Extract the (x, y) coordinate from the center of the cell holding the provided text.  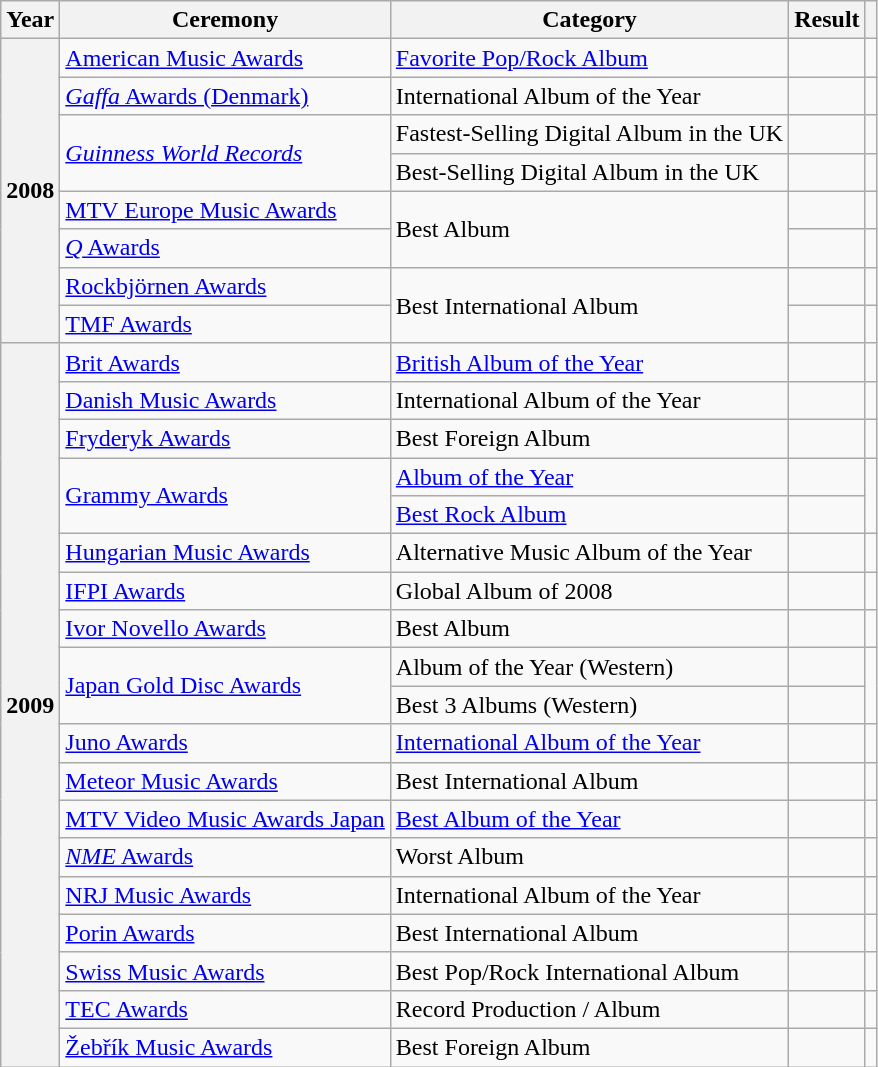
Global Album of 2008 (589, 591)
Danish Music Awards (226, 400)
Grammy Awards (226, 496)
NRJ Music Awards (226, 895)
Category (589, 20)
NME Awards (226, 857)
MTV Video Music Awards Japan (226, 819)
2009 (30, 704)
Porin Awards (226, 933)
2008 (30, 191)
Meteor Music Awards (226, 781)
British Album of the Year (589, 362)
Favorite Pop/Rock Album (589, 58)
Album of the Year (589, 477)
TMF Awards (226, 324)
Hungarian Music Awards (226, 553)
Best-Selling Digital Album in the UK (589, 172)
Juno Awards (226, 743)
Brit Awards (226, 362)
Worst Album (589, 857)
Best Rock Album (589, 515)
Ivor Novello Awards (226, 629)
Year (30, 20)
TEC Awards (226, 1009)
MTV Europe Music Awards (226, 210)
Gaffa Awards (Denmark) (226, 96)
Ceremony (226, 20)
IFPI Awards (226, 591)
Guinness World Records (226, 153)
Swiss Music Awards (226, 971)
Album of the Year (Western) (589, 667)
Best 3 Albums (Western) (589, 705)
Best Album of the Year (589, 819)
Rockbjörnen Awards (226, 286)
Žebřík Music Awards (226, 1047)
Q Awards (226, 248)
Fastest-Selling Digital Album in the UK (589, 134)
Record Production / Album (589, 1009)
Fryderyk Awards (226, 438)
Alternative Music Album of the Year (589, 553)
Japan Gold Disc Awards (226, 686)
Result (827, 20)
Best Pop/Rock International Album (589, 971)
American Music Awards (226, 58)
